Locate the cell with the specified text and output its [X, Y] center coordinate. 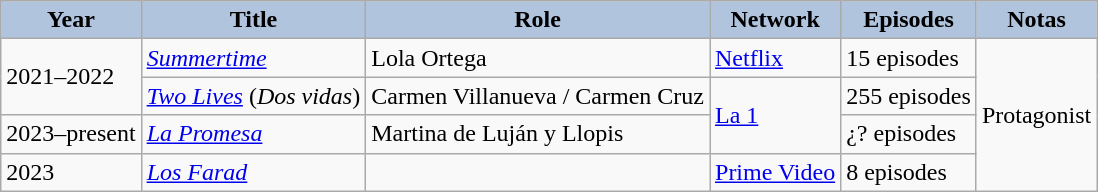
Summertime [254, 58]
Year [71, 20]
Role [538, 20]
2021–2022 [71, 77]
Protagonist [1036, 115]
Episodes [909, 20]
La Promesa [254, 134]
8 episodes [909, 172]
Martina de Luján y Llopis [538, 134]
Carmen Villanueva / Carmen Cruz [538, 96]
Los Farad [254, 172]
15 episodes [909, 58]
¿? episodes [909, 134]
2023 [71, 172]
Prime Video [776, 172]
2023–present [71, 134]
Two Lives (Dos vidas) [254, 96]
Lola Ortega [538, 58]
Network [776, 20]
Notas [1036, 20]
Title [254, 20]
Netflix [776, 58]
La 1 [776, 115]
255 episodes [909, 96]
